Search for the cell housing the specified text and yield its [X, Y] center coordinate. 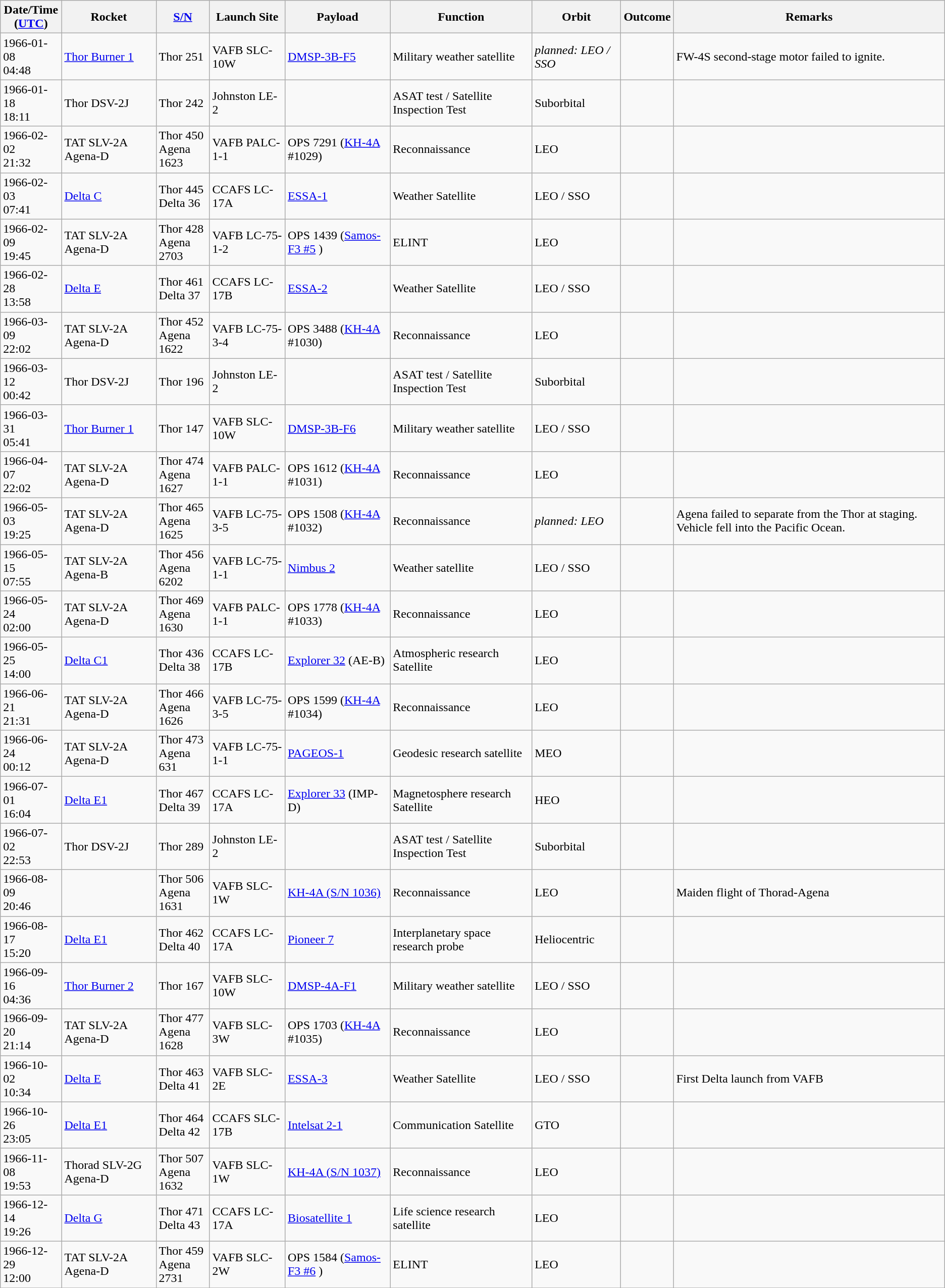
1966-03-1200:42 [31, 382]
DMSP-3B-F6 [337, 428]
Atmospheric research Satellite [461, 661]
Communication Satellite [461, 1125]
FW-4S second-stage motor failed to ignite. [809, 57]
OPS 1439 (Samos-F3 #5 ) [337, 242]
Thor 462Delta 40 [183, 939]
Thor 469Agena 1630 [183, 614]
OPS 1778 (KH-4A #1033) [337, 614]
Explorer 32 (AE-B) [337, 661]
Thor 196 [183, 382]
1966-04-0722:02 [31, 474]
Thor 428Agena 2703 [183, 242]
CCAFS SLC-17B [247, 1125]
ESSA-3 [337, 1079]
OPS 3488 (KH-4A #1030) [337, 335]
Thor 465Agena 1625 [183, 521]
1966-02-0919:45 [31, 242]
1966-06-2400:12 [31, 754]
PAGEOS-1 [337, 754]
1966-01-1818:11 [31, 103]
Outcome [647, 17]
Date/Time(UTC) [31, 17]
Thor 466Agena 1626 [183, 707]
KH-4A (S/N 1037) [337, 1171]
Thor 456Agena 6202 [183, 567]
Intelsat 2-1 [337, 1125]
Delta C [109, 196]
1966-03-0922:02 [31, 335]
Thor 464Delta 42 [183, 1125]
VAFB LC-75-3-4 [247, 335]
VAFB LC-75-1-2 [247, 242]
Geodesic research satellite [461, 754]
OPS 1584 (Samos-F3 #6 ) [337, 1264]
1966-02-0221:32 [31, 149]
KH-4A (S/N 1036) [337, 893]
Thor 463Delta 41 [183, 1079]
1966-02-0307:41 [31, 196]
Agena failed to separate from the Thor at staging. Vehicle fell into the Pacific Ocean. [809, 521]
Explorer 33 (IMP-D) [337, 800]
Function [461, 17]
Thor 473Agena 631 [183, 754]
1966-10-2623:05 [31, 1125]
VAFB SLC-2W [247, 1264]
Payload [337, 17]
1966-05-1507:55 [31, 567]
ESSA-2 [337, 289]
Thor 167 [183, 986]
GTO [576, 1125]
VAFB SLC-2E [247, 1079]
1966-07-0116:04 [31, 800]
Thor 289 [183, 846]
1966-07-0222:53 [31, 846]
1966-06-2121:31 [31, 707]
planned: LEO / SSO [576, 57]
OPS 1508 (KH-4A #1032) [337, 521]
Thor 251 [183, 57]
Biosatellite 1 [337, 1218]
Thor 507Agena 1632 [183, 1171]
DMSP-3B-F5 [337, 57]
Thor 445Delta 36 [183, 196]
Weather satellite [461, 567]
1966-05-2514:00 [31, 661]
1966-09-1604:36 [31, 986]
DMSP-4A-F1 [337, 986]
1966-02-2813:58 [31, 289]
Life science research satellite [461, 1218]
HEO [576, 800]
Magnetosphere research Satellite [461, 800]
TAT SLV-2A Agena-B [109, 567]
OPS 1612 (KH-4A #1031) [337, 474]
OPS 1599 (KH-4A #1034) [337, 707]
First Delta launch from VAFB [809, 1079]
planned: LEO [576, 521]
Thor Burner 2 [109, 986]
Thor 467Delta 39 [183, 800]
1966-08-1715:20 [31, 939]
1966-11-0819:53 [31, 1171]
Thorad SLV-2G Agena-D [109, 1171]
Thor 506Agena 1631 [183, 893]
Pioneer 7 [337, 939]
Thor 477Agena 1628 [183, 1032]
1966-03-3105:41 [31, 428]
Thor 461Delta 37 [183, 289]
Heliocentric [576, 939]
Delta G [109, 1218]
Thor 147 [183, 428]
OPS 1703 (KH-4A #1035) [337, 1032]
Remarks [809, 17]
Rocket [109, 17]
1966-05-2402:00 [31, 614]
Thor 242 [183, 103]
Nimbus 2 [337, 567]
1966-08-0920:46 [31, 893]
1966-05-0319:25 [31, 521]
1966-10-0210:34 [31, 1079]
Maiden flight of Thorad-Agena [809, 893]
VAFB SLC-3W [247, 1032]
ESSA-1 [337, 196]
Thor 452Agena 1622 [183, 335]
1966-09-2021:14 [31, 1032]
Thor 450Agena 1623 [183, 149]
Delta C1 [109, 661]
1966-01-0804:48 [31, 57]
Launch Site [247, 17]
1966-12-1419:26 [31, 1218]
1966-12-2912:00 [31, 1264]
MEO [576, 754]
Thor 474Agena 1627 [183, 474]
Thor 436Delta 38 [183, 661]
OPS 7291 (KH-4A #1029) [337, 149]
Thor 459Agena 2731 [183, 1264]
S/N [183, 17]
Orbit [576, 17]
Thor 471Delta 43 [183, 1218]
Interplanetary space research probe [461, 939]
